From the cell containing the given text, extract its center point as (x, y) coordinate. 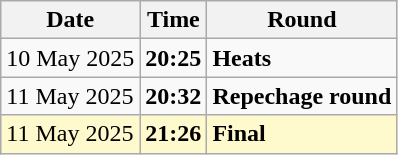
Round (302, 20)
Final (302, 134)
Date (70, 20)
20:32 (174, 96)
Repechage round (302, 96)
10 May 2025 (70, 58)
21:26 (174, 134)
Heats (302, 58)
20:25 (174, 58)
Time (174, 20)
